Identify which cell holds the provided text, then report its (x, y) central coordinate. 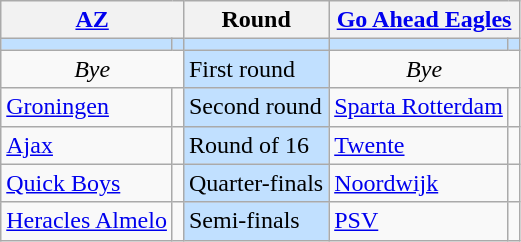
Semi-finals (256, 221)
Go Ahead Eagles (424, 20)
Second round (256, 107)
Quarter-finals (256, 183)
Noordwijk (419, 183)
Sparta Rotterdam (419, 107)
Ajax (87, 145)
AZ (92, 20)
Round (256, 20)
Groningen (87, 107)
First round (256, 69)
Quick Boys (87, 183)
Round of 16 (256, 145)
PSV (419, 221)
Twente (419, 145)
Heracles Almelo (87, 221)
